Provide the (X, Y) coordinate of the cell's center where the given text is located.  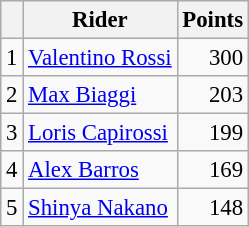
4 (12, 170)
199 (212, 133)
Points (212, 20)
Rider (100, 20)
2 (12, 95)
148 (212, 208)
Alex Barros (100, 170)
169 (212, 170)
203 (212, 95)
300 (212, 58)
Valentino Rossi (100, 58)
Max Biaggi (100, 95)
Loris Capirossi (100, 133)
3 (12, 133)
Shinya Nakano (100, 208)
1 (12, 58)
5 (12, 208)
